Scan for the cell matching the given text and deliver its (x, y) coordinate at center. 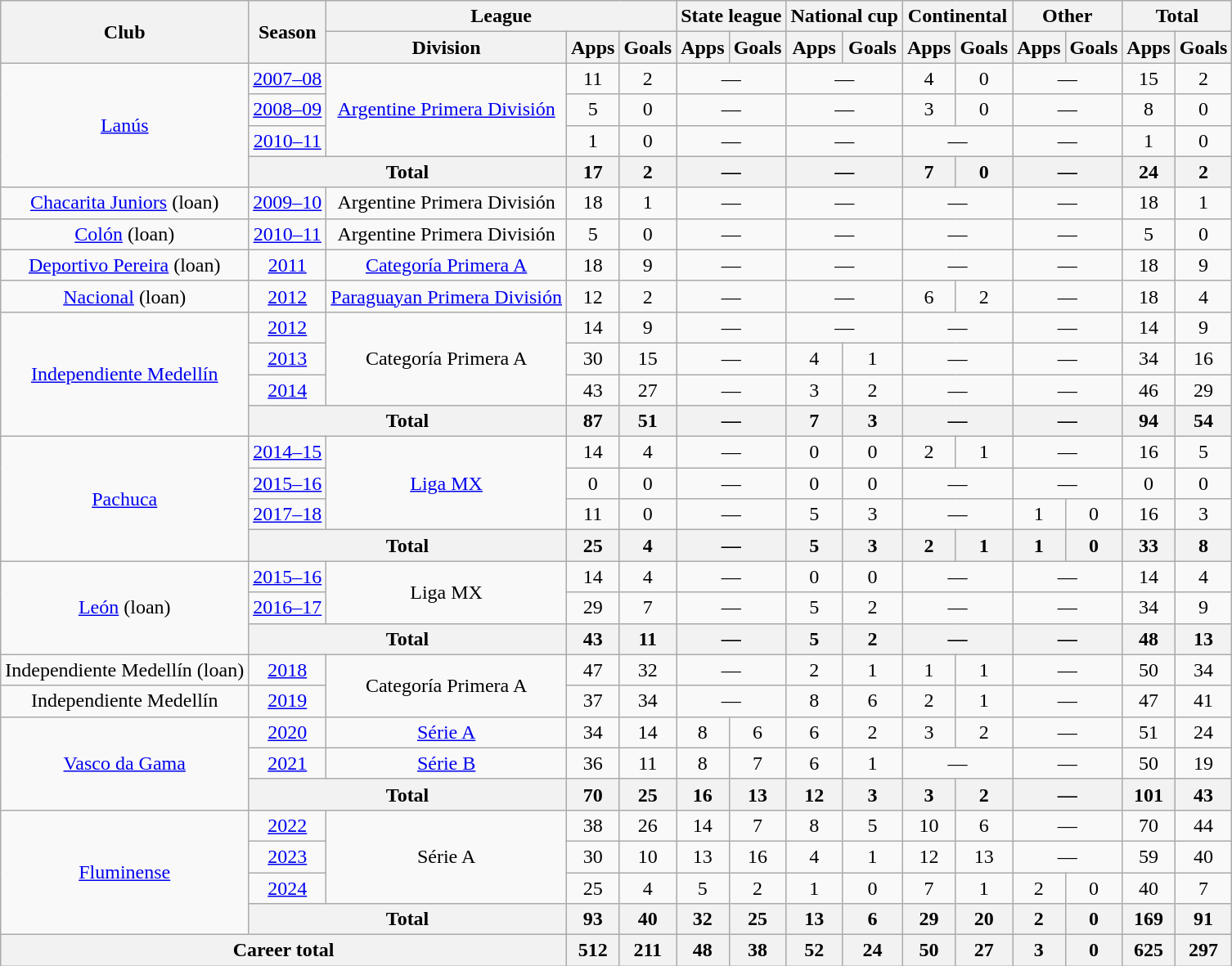
Continental (957, 16)
Série B (447, 763)
League (501, 16)
41 (1203, 701)
44 (1203, 825)
León (loan) (124, 608)
Other (1068, 16)
19 (1203, 763)
2011 (288, 265)
93 (592, 919)
Deportivo Pereira (loan) (124, 265)
91 (1203, 919)
36 (592, 763)
Division (447, 47)
17 (592, 172)
Chacarita Juniors (loan) (124, 203)
20 (984, 919)
Career total (284, 950)
Fluminense (124, 872)
33 (1149, 546)
Paraguayan Primera División (447, 296)
Nacional (loan) (124, 296)
59 (1149, 856)
National cup (844, 16)
2023 (288, 856)
211 (648, 950)
2024 (288, 887)
2016–17 (288, 608)
2013 (288, 358)
Vasco da Gama (124, 763)
26 (648, 825)
Colón (loan) (124, 234)
297 (1203, 950)
2021 (288, 763)
52 (814, 950)
625 (1149, 950)
Lanús (124, 125)
2007–08 (288, 79)
169 (1149, 919)
2008–09 (288, 110)
94 (1149, 421)
Club (124, 32)
State league (731, 16)
54 (1203, 421)
2022 (288, 825)
Season (288, 32)
Pachuca (124, 499)
2014 (288, 390)
2017–18 (288, 514)
87 (592, 421)
2009–10 (288, 203)
101 (1149, 794)
46 (1149, 390)
2020 (288, 732)
512 (592, 950)
2019 (288, 701)
37 (592, 701)
2018 (288, 670)
Independiente Medellín (loan) (124, 670)
2014–15 (288, 452)
